Scan for the cell matching the given text and deliver its [x, y] coordinate at center. 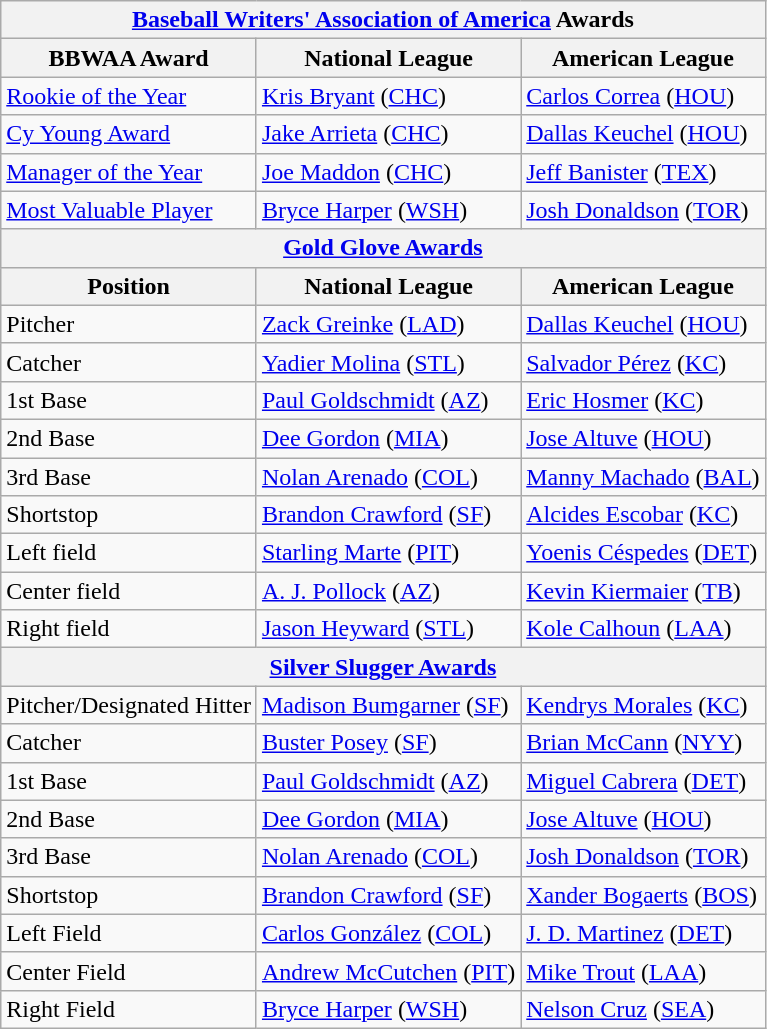
Silver Slugger Awards [383, 667]
Carlos González (COL) [388, 933]
Salvador Pérez (KC) [643, 362]
Yoenis Céspedes (DET) [643, 553]
Xander Bogaerts (BOS) [643, 895]
Miguel Cabrera (DET) [643, 781]
Pitcher/Designated Hitter [129, 705]
Kris Bryant (CHC) [388, 96]
Yadier Molina (STL) [388, 362]
Position [129, 286]
Eric Hosmer (KC) [643, 400]
J. D. Martinez (DET) [643, 933]
Jason Heyward (STL) [388, 629]
Manny Machado (BAL) [643, 477]
Madison Bumgarner (SF) [388, 705]
Joe Maddon (CHC) [388, 172]
Andrew McCutchen (PIT) [388, 971]
Jeff Banister (TEX) [643, 172]
Kendrys Morales (KC) [643, 705]
Nelson Cruz (SEA) [643, 1009]
Kevin Kiermaier (TB) [643, 591]
Starling Marte (PIT) [388, 553]
Brian McCann (NYY) [643, 743]
Zack Greinke (LAD) [388, 324]
Left Field [129, 933]
Kole Calhoun (LAA) [643, 629]
Most Valuable Player [129, 210]
Mike Trout (LAA) [643, 971]
Carlos Correa (HOU) [643, 96]
Jake Arrieta (CHC) [388, 134]
Manager of the Year [129, 172]
Rookie of the Year [129, 96]
Cy Young Award [129, 134]
Alcides Escobar (KC) [643, 515]
Baseball Writers' Association of America Awards [383, 20]
Gold Glove Awards [383, 248]
BBWAA Award [129, 58]
Center field [129, 591]
Left field [129, 553]
Pitcher [129, 324]
Buster Posey (SF) [388, 743]
Right Field [129, 1009]
Right field [129, 629]
Center Field [129, 971]
A. J. Pollock (AZ) [388, 591]
